Locate the cell with the specified text and output its (x, y) center coordinate. 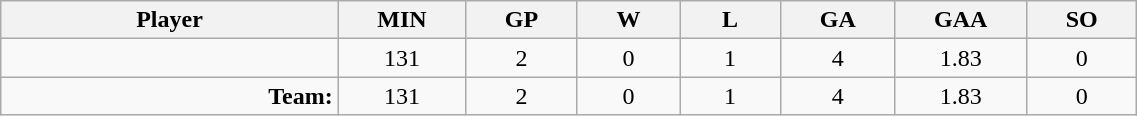
L (730, 20)
W (628, 20)
Team: (170, 96)
GP (522, 20)
GA (838, 20)
MIN (402, 20)
Player (170, 20)
SO (1081, 20)
GAA (961, 20)
